Scan for the cell matching the given text and deliver its (X, Y) coordinate at center. 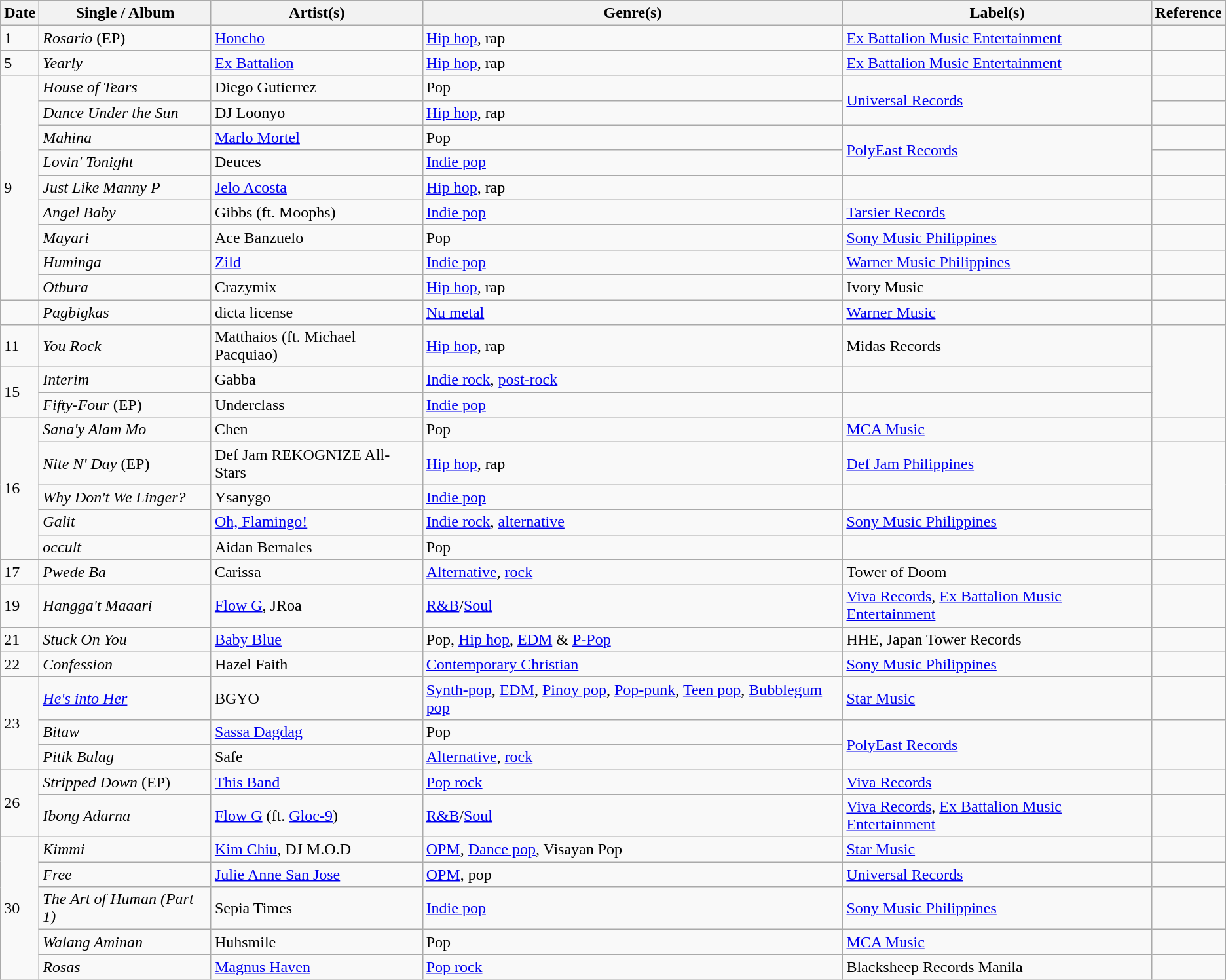
Hazel Faith (317, 664)
This Band (317, 782)
Ex Battalion (317, 63)
Midas Records (997, 346)
Contemporary Christian (633, 664)
Single / Album (126, 13)
The Art of Human (Part 1) (126, 908)
11 (20, 346)
Kimmi (126, 850)
Gibbs (ft. Moophs) (317, 212)
9 (20, 187)
Label(s) (997, 13)
Magnus Haven (317, 967)
Huhsmile (317, 942)
23 (20, 723)
Yearly (126, 63)
17 (20, 572)
Def Jam Philippines (997, 464)
Pagbigkas (126, 312)
1 (20, 38)
BGYO (317, 698)
Just Like Manny P (126, 187)
Stripped Down (EP) (126, 782)
19 (20, 605)
5 (20, 63)
15 (20, 392)
Hangga't Maaari (126, 605)
30 (20, 908)
Jelo Acosta (317, 187)
DJ Loonyo (317, 113)
Chen (317, 430)
Fifty-Four (EP) (126, 405)
21 (20, 639)
Huminga (126, 262)
Indie rock, alternative (633, 522)
Dance Under the Sun (126, 113)
Warner Music Philippines (997, 262)
Angel Baby (126, 212)
Carissa (317, 572)
Flow G, JRoa (317, 605)
Date (20, 13)
Oh, Flamingo! (317, 522)
Pwede Ba (126, 572)
Bitaw (126, 732)
Sana'y Alam Mo (126, 430)
Rosario (EP) (126, 38)
Warner Music (997, 312)
Julie Anne San Jose (317, 875)
Matthaios (ft. Michael Pacquiao) (317, 346)
Tarsier Records (997, 212)
Pitik Bulag (126, 757)
Why Don't We Linger? (126, 497)
Ysanygo (317, 497)
dicta license (317, 312)
Aidan Bernales (317, 547)
Diego Gutierrez (317, 88)
Confession (126, 664)
Zild (317, 262)
Mayari (126, 237)
Gabba (317, 380)
Artist(s) (317, 13)
Genre(s) (633, 13)
Sepia Times (317, 908)
OPM, Dance pop, Visayan Pop (633, 850)
Rosas (126, 967)
He's into Her (126, 698)
Pop, Hip hop, EDM & P-Pop (633, 639)
OPM, pop (633, 875)
Free (126, 875)
26 (20, 803)
Baby Blue (317, 639)
You Rock (126, 346)
Underclass (317, 405)
House of Tears (126, 88)
Honcho (317, 38)
Sassa Dagdag (317, 732)
Walang Aminan (126, 942)
Flow G (ft. Gloc-9) (317, 816)
16 (20, 489)
Ibong Adarna (126, 816)
Indie rock, post-rock (633, 380)
Reference (1188, 13)
Ivory Music (997, 287)
Ace Banzuelo (317, 237)
occult (126, 547)
Safe (317, 757)
Nu metal (633, 312)
HHE, Japan Tower Records (997, 639)
Mahina (126, 138)
Synth-pop, EDM, Pinoy pop, Pop-punk, Teen pop, Bubblegum pop (633, 698)
Lovin' Tonight (126, 162)
Marlo Mortel (317, 138)
Viva Records (997, 782)
22 (20, 664)
Nite N' Day (EP) (126, 464)
Interim (126, 380)
Kim Chiu, DJ M.O.D (317, 850)
Stuck On You (126, 639)
Deuces (317, 162)
Blacksheep Records Manila (997, 967)
Def Jam REKOGNIZE All-Stars (317, 464)
Tower of Doom (997, 572)
Galit (126, 522)
Crazymix (317, 287)
Otbura (126, 287)
